Return (x, y) of the center of cell containing provided text 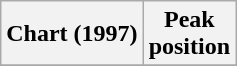
Peakposition (189, 34)
Chart (1997) (72, 34)
